Determine the [x, y] coordinate at the center of the cell enclosing the given text.  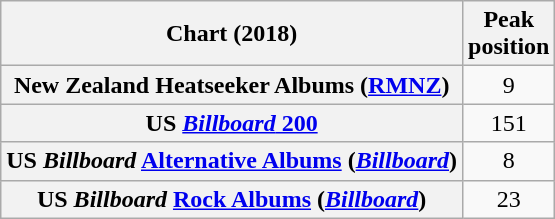
Chart (2018) [232, 34]
8 [509, 161]
US Billboard 200 [232, 123]
Peak position [509, 34]
US Billboard Rock Albums (Billboard) [232, 199]
US Billboard Alternative Albums (Billboard) [232, 161]
151 [509, 123]
9 [509, 85]
23 [509, 199]
New Zealand Heatseeker Albums (RMNZ) [232, 85]
